Find where the given text appears and provide that cell's center as [X, Y] coordinate. 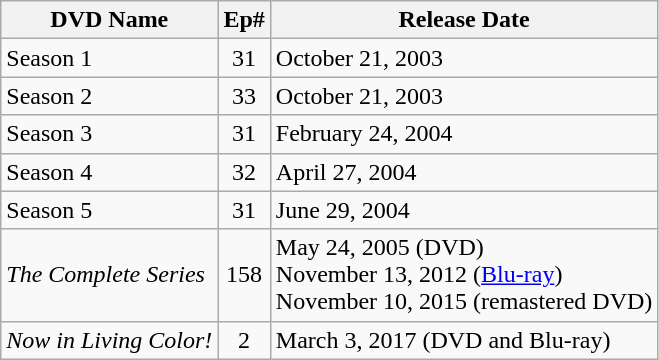
Ep# [244, 20]
Season 1 [110, 58]
Release Date [464, 20]
March 3, 2017 (DVD and Blu-ray) [464, 340]
158 [244, 275]
DVD Name [110, 20]
April 27, 2004 [464, 172]
May 24, 2005 (DVD)November 13, 2012 (Blu-ray)November 10, 2015 (remastered DVD) [464, 275]
June 29, 2004 [464, 210]
Season 4 [110, 172]
Now in Living Color! [110, 340]
32 [244, 172]
The Complete Series [110, 275]
Season 5 [110, 210]
Season 2 [110, 96]
February 24, 2004 [464, 134]
33 [244, 96]
2 [244, 340]
Season 3 [110, 134]
